Return the [x, y] coordinate for the center point of the cell that contains the specified text.  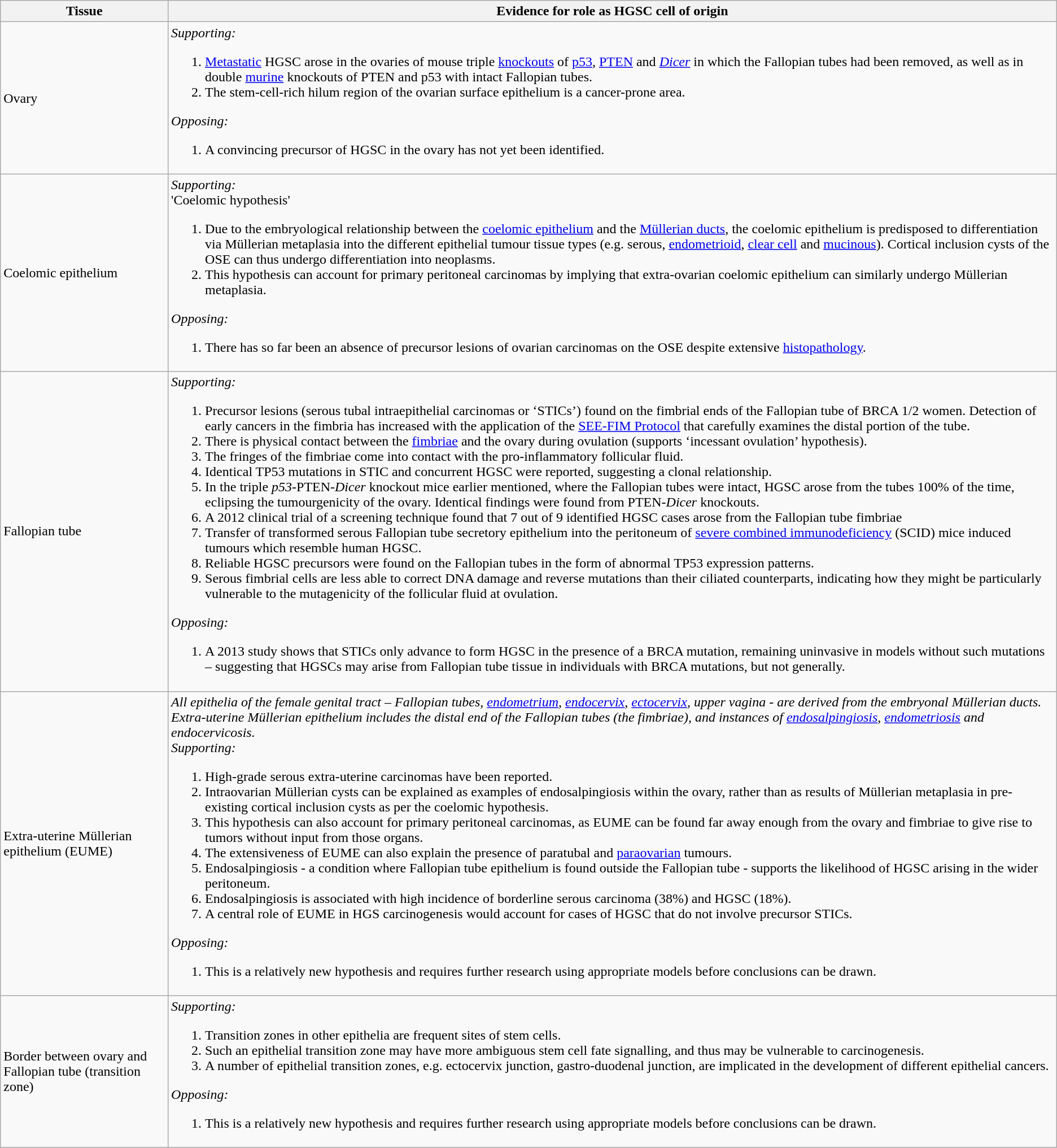
Tissue [85, 11]
Border between ovary and Fallopian tube (transition zone) [85, 1072]
Evidence for role as HGSC cell of origin [613, 11]
Extra-uterine Müllerian epithelium (EUME) [85, 844]
Coelomic epithelium [85, 273]
Ovary [85, 98]
Fallopian tube [85, 531]
